Determine the (X, Y) coordinate at the center of the cell enclosing the given text.  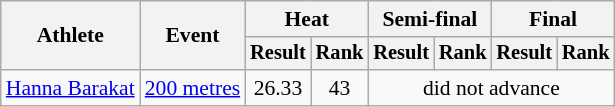
Hanna Barakat (70, 88)
Final (552, 19)
43 (340, 88)
Athlete (70, 36)
did not advance (491, 88)
200 metres (192, 88)
Event (192, 36)
Heat (306, 19)
26.33 (278, 88)
Semi-final (430, 19)
